Find where the given text appears and provide that cell's center as (X, Y) coordinate. 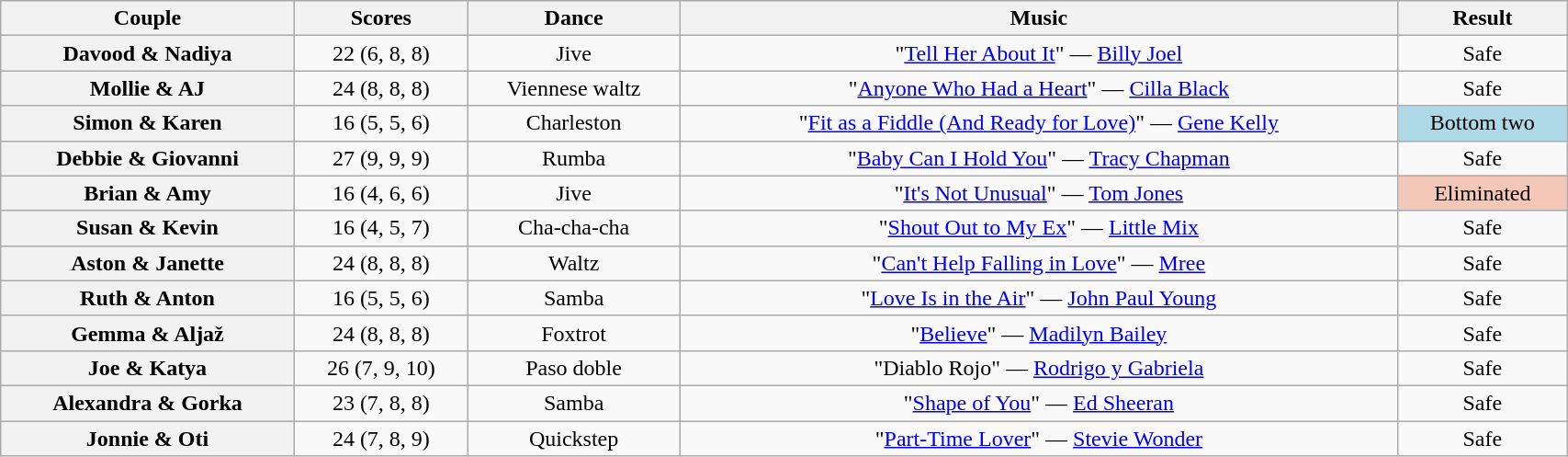
27 (9, 9, 9) (380, 158)
Susan & Kevin (147, 228)
Scores (380, 18)
Davood & Nadiya (147, 53)
Quickstep (574, 439)
16 (4, 5, 7) (380, 228)
Viennese waltz (574, 88)
Aston & Janette (147, 263)
23 (7, 8, 8) (380, 403)
"Love Is in the Air" — John Paul Young (1039, 298)
Music (1039, 18)
"It's Not Unusual" — Tom Jones (1039, 193)
Jonnie & Oti (147, 439)
Rumba (574, 158)
Bottom two (1483, 123)
"Tell Her About It" — Billy Joel (1039, 53)
"Anyone Who Had a Heart" — Cilla Black (1039, 88)
Result (1483, 18)
"Diablo Rojo" — Rodrigo y Gabriela (1039, 368)
Waltz (574, 263)
"Shape of You" — Ed Sheeran (1039, 403)
Cha-cha-cha (574, 228)
"Shout Out to My Ex" — Little Mix (1039, 228)
Couple (147, 18)
Ruth & Anton (147, 298)
Eliminated (1483, 193)
Foxtrot (574, 333)
Gemma & Aljaž (147, 333)
16 (4, 6, 6) (380, 193)
"Fit as a Fiddle (And Ready for Love)" — Gene Kelly (1039, 123)
Joe & Katya (147, 368)
26 (7, 9, 10) (380, 368)
24 (7, 8, 9) (380, 439)
Charleston (574, 123)
"Can't Help Falling in Love" — Mree (1039, 263)
Simon & Karen (147, 123)
"Part-Time Lover" — Stevie Wonder (1039, 439)
22 (6, 8, 8) (380, 53)
Debbie & Giovanni (147, 158)
Alexandra & Gorka (147, 403)
"Believe" — Madilyn Bailey (1039, 333)
Mollie & AJ (147, 88)
Brian & Amy (147, 193)
Paso doble (574, 368)
"Baby Can I Hold You" — Tracy Chapman (1039, 158)
Dance (574, 18)
